Scan for the cell matching the given text and deliver its [x, y] coordinate at center. 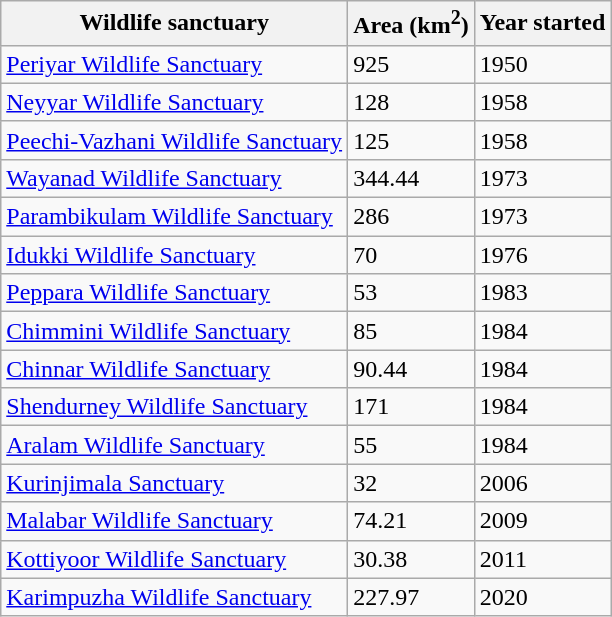
Area (km2) [412, 24]
Karimpuzha Wildlife Sanctuary [174, 597]
Kurinjimala Sanctuary [174, 483]
1976 [542, 255]
Peechi-Vazhani Wildlife Sanctuary [174, 140]
2011 [542, 559]
128 [412, 102]
Periyar Wildlife Sanctuary [174, 64]
Peppara Wildlife Sanctuary [174, 293]
227.97 [412, 597]
Idukki Wildlife Sanctuary [174, 255]
85 [412, 331]
Malabar Wildlife Sanctuary [174, 521]
Aralam Wildlife Sanctuary [174, 445]
286 [412, 217]
70 [412, 255]
925 [412, 64]
1983 [542, 293]
171 [412, 407]
55 [412, 445]
Neyyar Wildlife Sanctuary [174, 102]
32 [412, 483]
90.44 [412, 369]
2006 [542, 483]
125 [412, 140]
1950 [542, 64]
344.44 [412, 178]
Wayanad Wildlife Sanctuary [174, 178]
74.21 [412, 521]
2020 [542, 597]
30.38 [412, 559]
Shendurney Wildlife Sanctuary [174, 407]
Parambikulam Wildlife Sanctuary [174, 217]
2009 [542, 521]
Year started [542, 24]
53 [412, 293]
Chimmini Wildlife Sanctuary [174, 331]
Kottiyoor Wildlife Sanctuary [174, 559]
Wildlife sanctuary [174, 24]
Chinnar Wildlife Sanctuary [174, 369]
